Provide the [X, Y] coordinate of the cell's center where the given text is located.  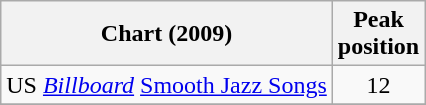
12 [378, 85]
Peakposition [378, 34]
US Billboard Smooth Jazz Songs [167, 85]
Chart (2009) [167, 34]
